Identify which cell holds the provided text, then report its (x, y) central coordinate. 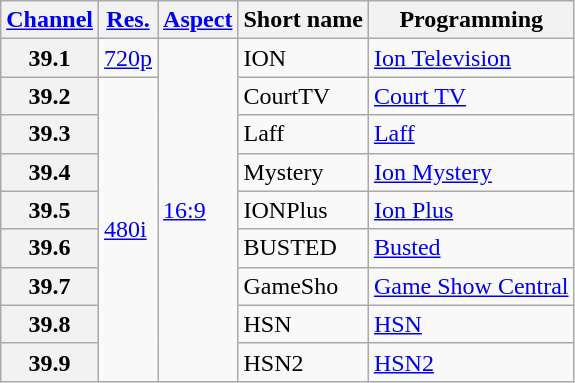
Mystery (303, 172)
39.5 (50, 210)
Court TV (471, 96)
39.9 (50, 362)
BUSTED (303, 248)
IONPlus (303, 210)
39.1 (50, 58)
Res. (128, 20)
39.3 (50, 134)
ION (303, 58)
39.6 (50, 248)
Ion Mystery (471, 172)
Busted (471, 248)
Short name (303, 20)
CourtTV (303, 96)
Aspect (198, 20)
16:9 (198, 210)
39.4 (50, 172)
Game Show Central (471, 286)
Channel (50, 20)
Ion Television (471, 58)
39.2 (50, 96)
720p (128, 58)
39.8 (50, 324)
39.7 (50, 286)
Ion Plus (471, 210)
480i (128, 229)
Programming (471, 20)
GameSho (303, 286)
